Locate the cell with the specified text and output its [x, y] center coordinate. 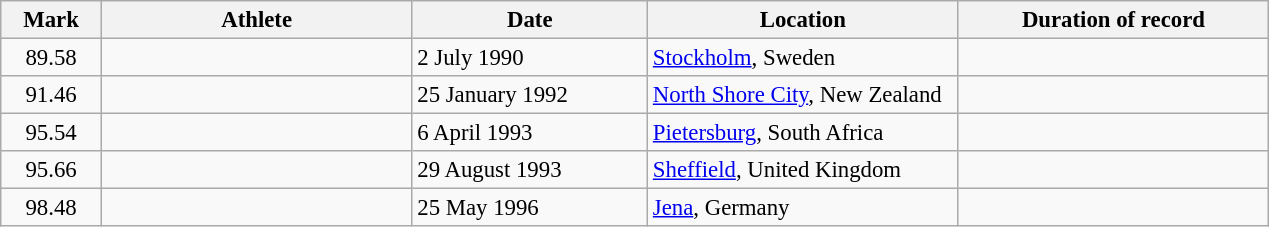
Pietersburg, South Africa [804, 133]
Athlete [256, 20]
North Shore City, New Zealand [804, 95]
Mark [52, 20]
6 April 1993 [530, 133]
89.58 [52, 58]
Stockholm, Sweden [804, 58]
Jena, Germany [804, 208]
95.54 [52, 133]
29 August 1993 [530, 170]
Duration of record [1114, 20]
25 May 1996 [530, 208]
91.46 [52, 95]
Date [530, 20]
Location [804, 20]
Sheffield, United Kingdom [804, 170]
98.48 [52, 208]
95.66 [52, 170]
2 July 1990 [530, 58]
25 January 1992 [530, 95]
